Determine the (x, y) coordinate at the center of the cell enclosing the given text.  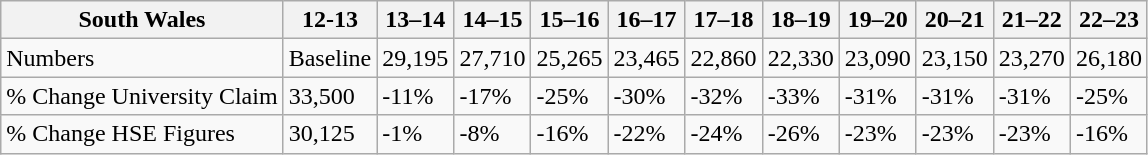
22,330 (800, 58)
13–14 (416, 20)
22–23 (1108, 20)
33,500 (330, 96)
-33% (800, 96)
23,270 (1032, 58)
25,265 (570, 58)
19–20 (878, 20)
27,710 (492, 58)
16–17 (646, 20)
Numbers (142, 58)
-1% (416, 134)
15–16 (570, 20)
-32% (724, 96)
21–22 (1032, 20)
23,150 (954, 58)
18–19 (800, 20)
-8% (492, 134)
17–18 (724, 20)
Baseline (330, 58)
South Wales (142, 20)
30,125 (330, 134)
23,090 (878, 58)
-22% (646, 134)
26,180 (1108, 58)
23,465 (646, 58)
% Change HSE Figures (142, 134)
12-13 (330, 20)
-11% (416, 96)
29,195 (416, 58)
20–21 (954, 20)
-30% (646, 96)
% Change University Claim (142, 96)
-24% (724, 134)
22,860 (724, 58)
-17% (492, 96)
14–15 (492, 20)
-26% (800, 134)
